Identify which cell holds the provided text, then report its (X, Y) central coordinate. 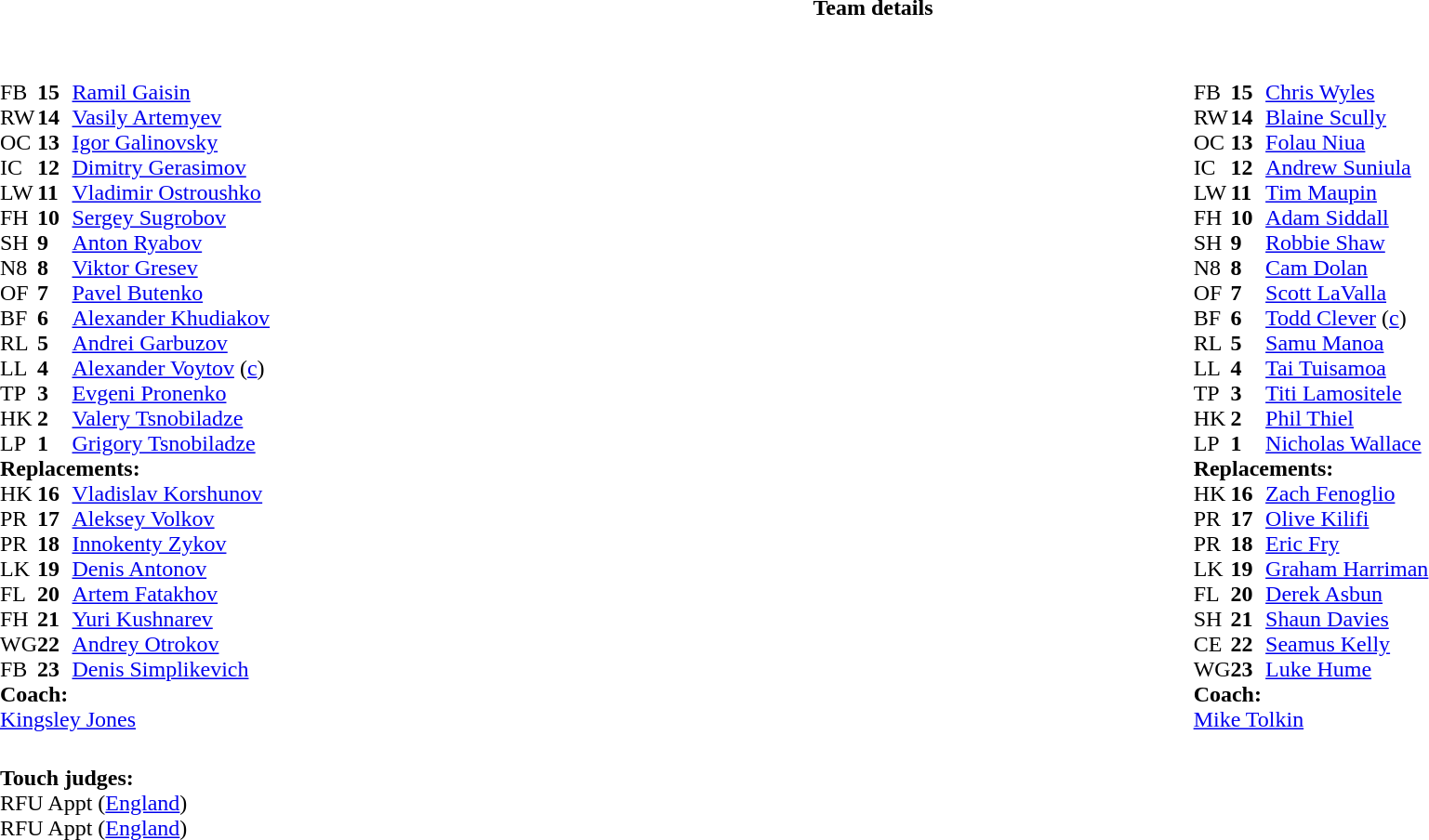
Ramil Gaisin (171, 93)
Andrew Suniula (1346, 167)
Sergey Sugrobov (171, 217)
Todd Clever (c) (1346, 318)
Graham Harriman (1346, 569)
Igor Galinovsky (171, 143)
Derek Asbun (1346, 595)
Yuri Kushnarev (171, 619)
Shaun Davies (1346, 619)
Mike Tolkin (1311, 719)
Valery Tsnobiladze (171, 418)
Grigory Tsnobiladze (171, 444)
Luke Hume (1346, 669)
Chris Wyles (1346, 93)
Dimitry Gerasimov (171, 167)
Cam Dolan (1346, 268)
Folau Niua (1346, 143)
Tim Maupin (1346, 193)
Alexander Voytov (c) (171, 368)
Adam Siddall (1346, 217)
Olive Kilifi (1346, 518)
Blaine Scully (1346, 117)
Nicholas Wallace (1346, 444)
Viktor Gresev (171, 268)
Pavel Butenko (171, 294)
Samu Manoa (1346, 344)
Kingsley Jones (135, 719)
Andrey Otrokov (171, 645)
Robbie Shaw (1346, 243)
Alexander Khudiakov (171, 318)
Vladimir Ostroushko (171, 193)
Eric Fry (1346, 545)
Tai Tuisamoa (1346, 368)
Innokenty Zykov (171, 545)
Zach Fenoglio (1346, 494)
Titi Lamositele (1346, 394)
Evgeni Pronenko (171, 394)
Aleksey Volkov (171, 518)
Scott LaValla (1346, 294)
Vasily Artemyev (171, 117)
Artem Fatakhov (171, 595)
CE (1212, 645)
Seamus Kelly (1346, 645)
Phil Thiel (1346, 418)
Anton Ryabov (171, 243)
Andrei Garbuzov (171, 344)
Denis Antonov (171, 569)
Denis Simplikevich (171, 669)
Vladislav Korshunov (171, 494)
